From the cell containing the given text, extract its center point as [X, Y] coordinate. 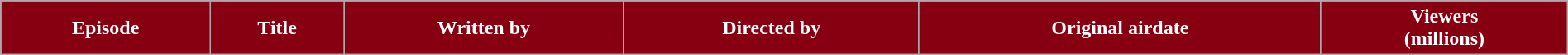
Written by [485, 28]
Title [278, 28]
Episode [106, 28]
Original airdate [1120, 28]
Directed by [771, 28]
Viewers(millions) [1444, 28]
